Provide the [X, Y] coordinate of the cell's center where the given text is located.  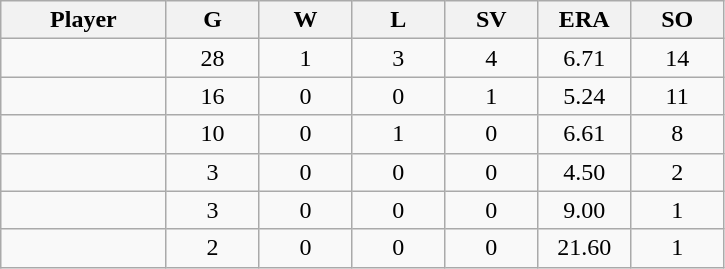
4.50 [584, 172]
28 [212, 58]
8 [678, 134]
L [398, 20]
Player [84, 20]
6.61 [584, 134]
ERA [584, 20]
SV [492, 20]
21.60 [584, 248]
SO [678, 20]
4 [492, 58]
10 [212, 134]
G [212, 20]
6.71 [584, 58]
W [306, 20]
5.24 [584, 96]
11 [678, 96]
16 [212, 96]
14 [678, 58]
9.00 [584, 210]
